Provide the [X, Y] coordinate of the cell's center where the given text is located.  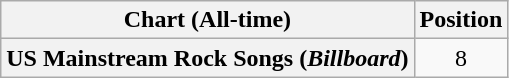
8 [461, 58]
Chart (All-time) [208, 20]
US Mainstream Rock Songs (Billboard) [208, 58]
Position [461, 20]
